Provide the (x, y) coordinate of the cell's center where the given text is located.  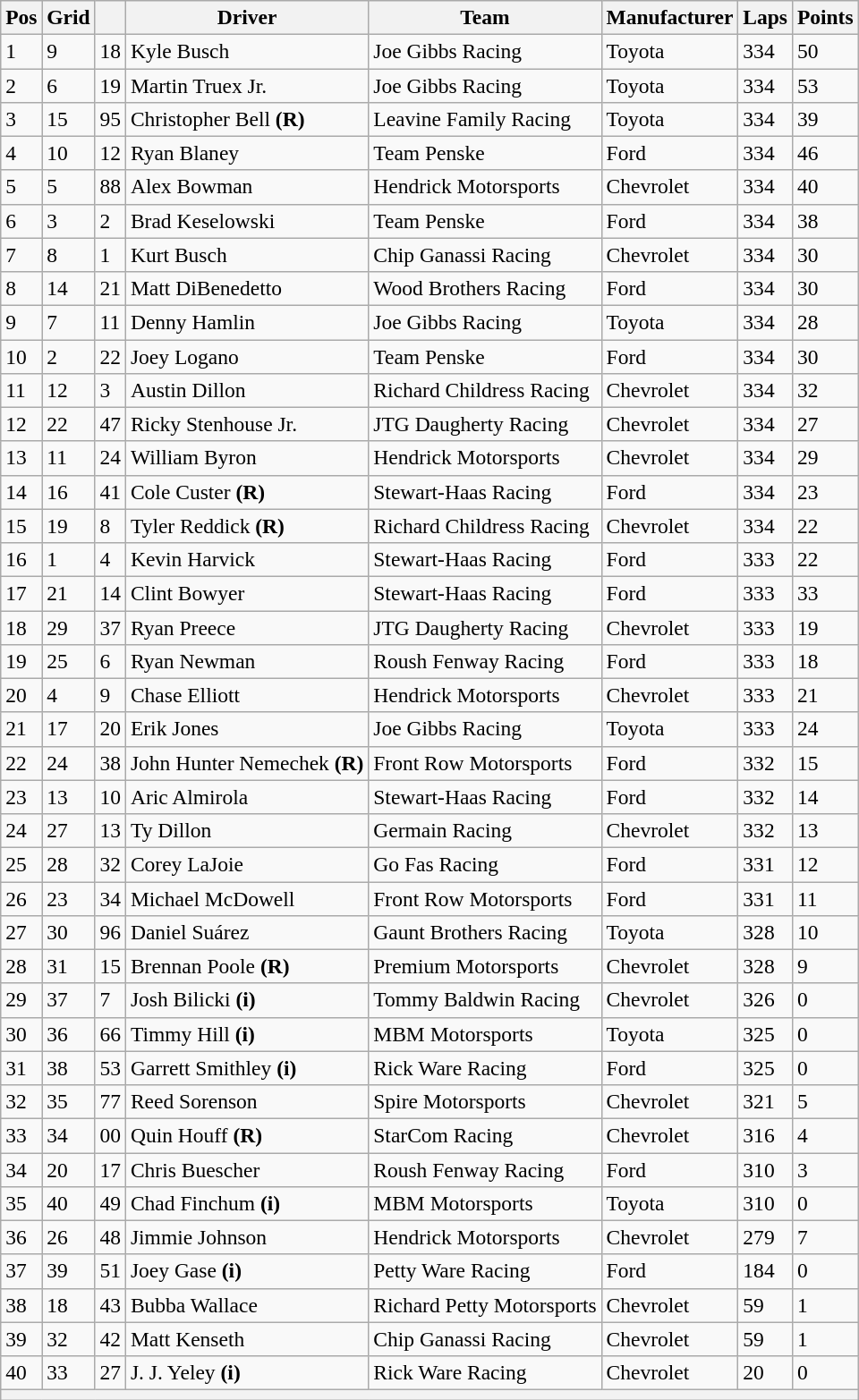
316 (766, 1135)
StarCom Racing (485, 1135)
Tommy Baldwin Racing (485, 1000)
77 (110, 1101)
John Hunter Nemechek (R) (247, 763)
88 (110, 187)
Germain Racing (485, 830)
Premium Motorsports (485, 966)
96 (110, 932)
Tyler Reddick (R) (247, 526)
Joey Gase (i) (247, 1271)
Matt DiBenedetto (247, 288)
William Byron (247, 458)
Alex Bowman (247, 187)
Clint Bowyer (247, 593)
49 (110, 1203)
Petty Ware Racing (485, 1271)
326 (766, 1000)
Manufacturer (669, 17)
Daniel Suárez (247, 932)
Cole Custer (R) (247, 492)
279 (766, 1237)
Garrett Smithley (i) (247, 1068)
47 (110, 424)
Jimmie Johnson (247, 1237)
Christopher Bell (R) (247, 119)
Brad Keselowski (247, 221)
00 (110, 1135)
J. J. Yeley (i) (247, 1372)
Pos (21, 17)
Erik Jones (247, 729)
Corey LaJoie (247, 864)
Ryan Preece (247, 627)
Michael McDowell (247, 898)
Go Fas Racing (485, 864)
Kyle Busch (247, 51)
Denny Hamlin (247, 322)
Quin Houff (R) (247, 1135)
Josh Bilicki (i) (247, 1000)
Ryan Blaney (247, 153)
Grid (68, 17)
Leavine Family Racing (485, 119)
48 (110, 1237)
Ryan Newman (247, 661)
95 (110, 119)
Ricky Stenhouse Jr. (247, 424)
321 (766, 1101)
Joey Logano (247, 356)
184 (766, 1271)
Timmy Hill (i) (247, 1034)
50 (825, 51)
Aric Almirola (247, 797)
66 (110, 1034)
Matt Kenseth (247, 1339)
Driver (247, 17)
43 (110, 1305)
Reed Sorenson (247, 1101)
46 (825, 153)
Bubba Wallace (247, 1305)
Austin Dillon (247, 390)
Team (485, 17)
42 (110, 1339)
Laps (766, 17)
Chad Finchum (i) (247, 1203)
Chase Elliott (247, 695)
41 (110, 492)
Ty Dillon (247, 830)
51 (110, 1271)
Brennan Poole (R) (247, 966)
Martin Truex Jr. (247, 85)
Gaunt Brothers Racing (485, 932)
Chris Buescher (247, 1169)
Kurt Busch (247, 255)
Points (825, 17)
Kevin Harvick (247, 559)
Richard Petty Motorsports (485, 1305)
Spire Motorsports (485, 1101)
Wood Brothers Racing (485, 288)
